Extract the [X, Y] coordinate from the center of the cell holding the provided text.  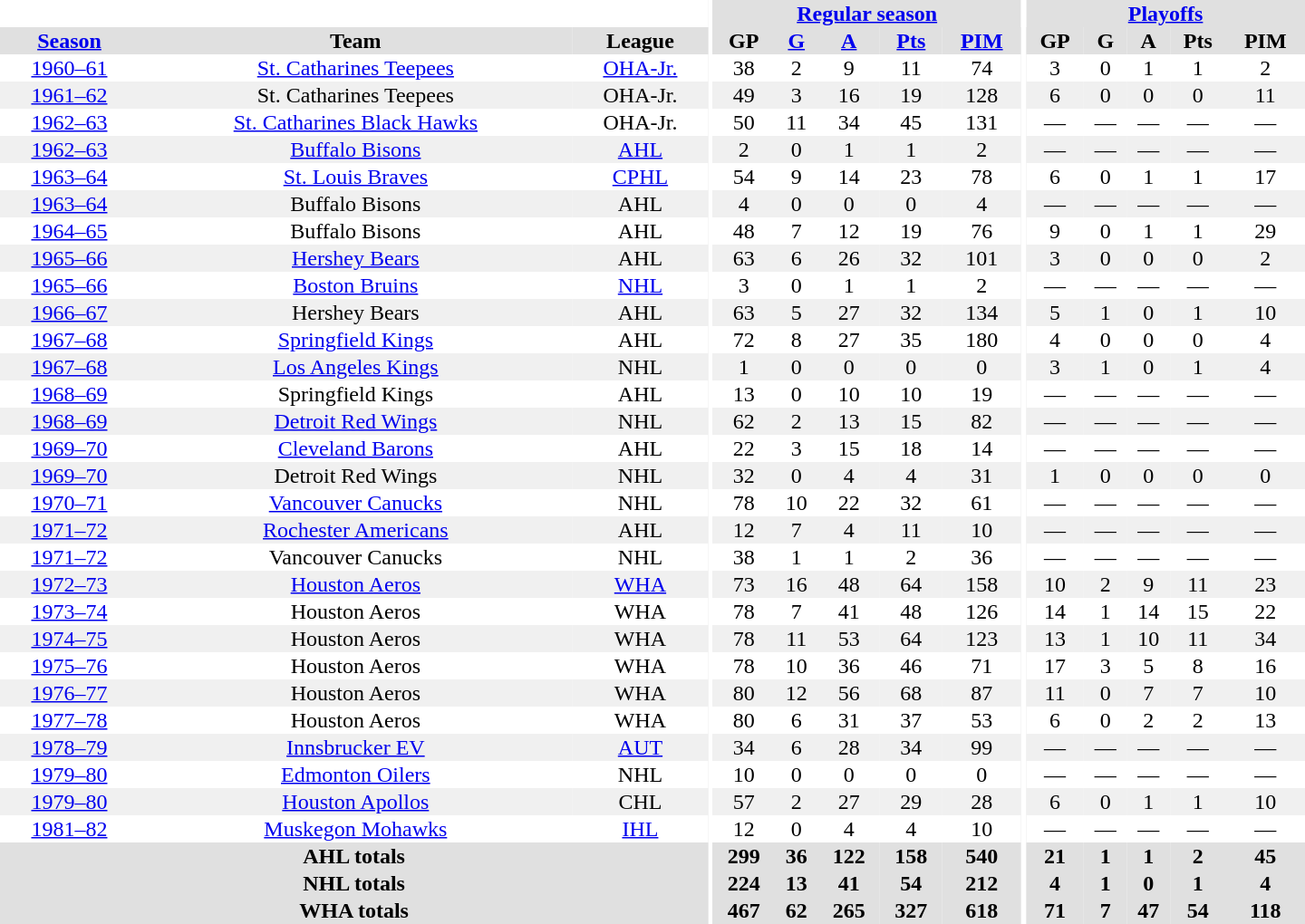
1977–78 [69, 720]
Rochester Americans [355, 530]
St. Catharines Black Hawks [355, 122]
37 [912, 720]
1981–82 [69, 829]
CPHL [640, 177]
327 [912, 910]
35 [912, 340]
47 [1149, 910]
68 [912, 693]
Muskegon Mohawks [355, 829]
Season [69, 41]
Regular season [866, 14]
1974–75 [69, 639]
299 [743, 856]
IHL [640, 829]
224 [743, 883]
118 [1265, 910]
Boston Bruins [355, 285]
72 [743, 340]
50 [743, 122]
Innsbrucker EV [355, 747]
101 [982, 258]
61 [982, 503]
73 [743, 584]
NHL totals [353, 883]
1978–79 [69, 747]
123 [982, 639]
87 [982, 693]
134 [982, 313]
180 [982, 340]
Los Angeles Kings [355, 367]
1970–71 [69, 503]
WHA totals [353, 910]
1975–76 [69, 666]
AHL totals [353, 856]
76 [982, 231]
Playoffs [1165, 14]
1966–67 [69, 313]
League [640, 41]
1964–65 [69, 231]
99 [982, 747]
212 [982, 883]
46 [912, 666]
Houston Apollos [355, 802]
St. Louis Braves [355, 177]
74 [982, 68]
18 [912, 448]
540 [982, 856]
128 [982, 95]
56 [848, 693]
1961–62 [69, 95]
126 [982, 611]
1972–73 [69, 584]
Edmonton Oilers [355, 775]
1976–77 [69, 693]
467 [743, 910]
618 [982, 910]
AUT [640, 747]
131 [982, 122]
49 [743, 95]
265 [848, 910]
CHL [640, 802]
26 [848, 258]
122 [848, 856]
57 [743, 802]
Team [355, 41]
82 [982, 421]
Cleveland Barons [355, 448]
21 [1055, 856]
1960–61 [69, 68]
1973–74 [69, 611]
